Output the [x, y] coordinate of the center of the cell containing the given text.  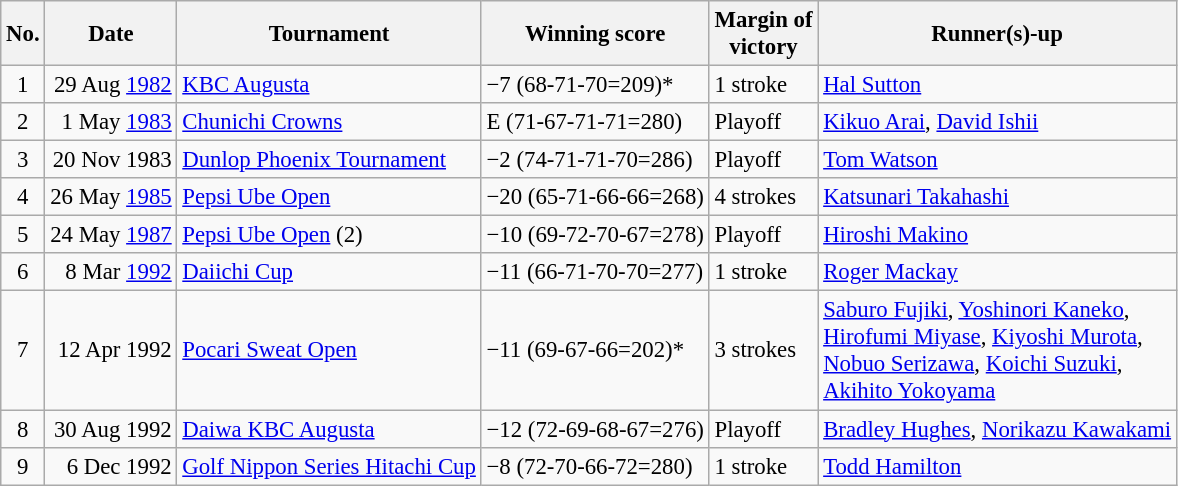
No. [23, 34]
Dunlop Phoenix Tournament [329, 160]
20 Nov 1983 [111, 160]
KBC Augusta [329, 85]
Tom Watson [998, 160]
−12 (72-69-68-67=276) [595, 429]
Hal Sutton [998, 85]
Golf Nippon Series Hitachi Cup [329, 466]
7 [23, 350]
Saburo Fujiki, Yoshinori Kaneko, Hirofumi Miyase, Kiyoshi Murota, Nobuo Serizawa, Koichi Suzuki, Akihito Yokoyama [998, 350]
Tournament [329, 34]
Date [111, 34]
Katsunari Takahashi [998, 197]
6 Dec 1992 [111, 466]
26 May 1985 [111, 197]
12 Apr 1992 [111, 350]
−2 (74-71-71-70=286) [595, 160]
5 [23, 235]
Hiroshi Makino [998, 235]
Bradley Hughes, Norikazu Kawakami [998, 429]
−8 (72-70-66-72=280) [595, 466]
8 [23, 429]
Margin ofvictory [764, 34]
Daiichi Cup [329, 273]
1 May 1983 [111, 122]
3 [23, 160]
3 strokes [764, 350]
6 [23, 273]
Daiwa KBC Augusta [329, 429]
−11 (69-67-66=202)* [595, 350]
1 [23, 85]
Roger Mackay [998, 273]
Runner(s)-up [998, 34]
Todd Hamilton [998, 466]
24 May 1987 [111, 235]
Pocari Sweat Open [329, 350]
9 [23, 466]
E (71-67-71-71=280) [595, 122]
−7 (68-71-70=209)* [595, 85]
4 strokes [764, 197]
4 [23, 197]
Kikuo Arai, David Ishii [998, 122]
Winning score [595, 34]
30 Aug 1992 [111, 429]
Pepsi Ube Open (2) [329, 235]
2 [23, 122]
Chunichi Crowns [329, 122]
8 Mar 1992 [111, 273]
29 Aug 1982 [111, 85]
−20 (65-71-66-66=268) [595, 197]
Pepsi Ube Open [329, 197]
−10 (69-72-70-67=278) [595, 235]
−11 (66-71-70-70=277) [595, 273]
